Output the [X, Y] coordinate of the center of the cell containing the given text.  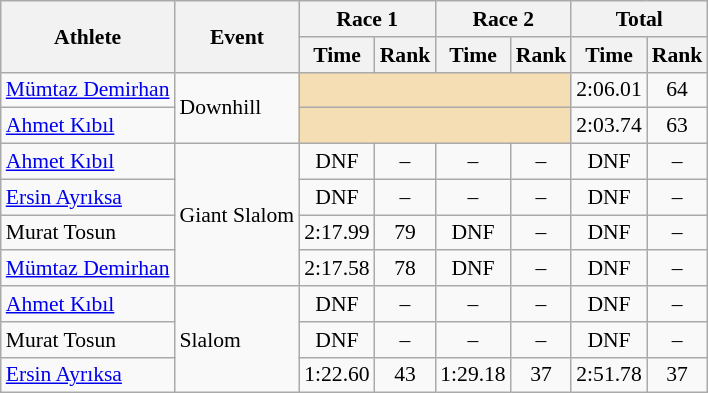
Race 1 [367, 19]
43 [406, 375]
64 [678, 90]
Athlete [88, 36]
1:22.60 [336, 375]
Slalom [238, 340]
Race 2 [503, 19]
Downhill [238, 108]
2:17.99 [336, 233]
2:06.01 [608, 90]
78 [406, 269]
Giant Slalom [238, 215]
79 [406, 233]
1:29.18 [472, 375]
Total [639, 19]
Event [238, 36]
2:03.74 [608, 126]
63 [678, 126]
2:17.58 [336, 269]
2:51.78 [608, 375]
